Determine the [x, y] coordinate at the center of the cell enclosing the given text.  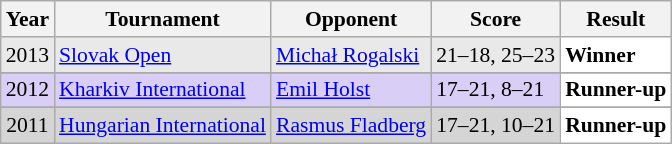
21–18, 25–23 [496, 55]
17–21, 10–21 [496, 126]
Emil Holst [351, 90]
Tournament [162, 19]
2013 [28, 55]
Michał Rogalski [351, 55]
Score [496, 19]
Hungarian International [162, 126]
Slovak Open [162, 55]
Rasmus Fladberg [351, 126]
Year [28, 19]
Kharkiv International [162, 90]
2011 [28, 126]
17–21, 8–21 [496, 90]
Opponent [351, 19]
Result [616, 19]
Winner [616, 55]
2012 [28, 90]
